Return the [X, Y] coordinate for the center point of the cell that contains the specified text.  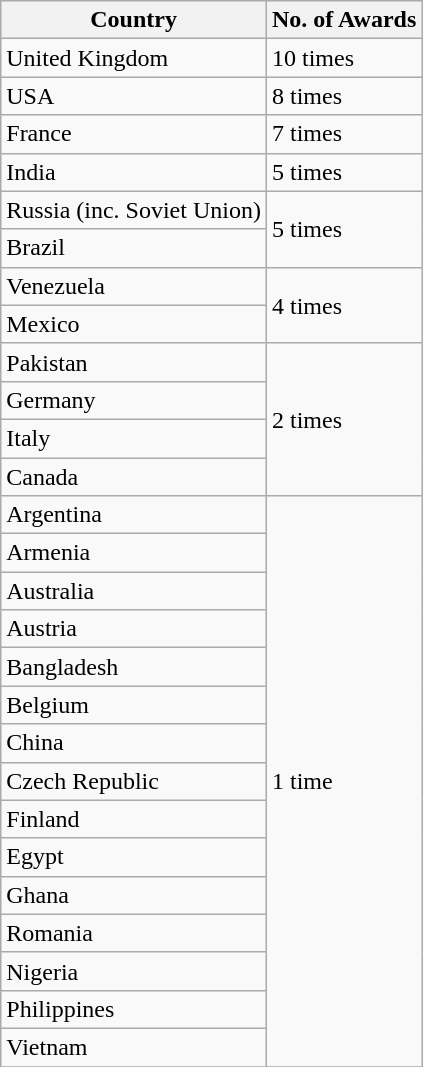
Ghana [134, 895]
Germany [134, 400]
10 times [344, 58]
Armenia [134, 553]
2 times [344, 419]
Egypt [134, 857]
Argentina [134, 515]
8 times [344, 96]
Venezuela [134, 286]
Pakistan [134, 362]
Country [134, 20]
Philippines [134, 1009]
Romania [134, 933]
Bangladesh [134, 667]
Austria [134, 629]
Vietnam [134, 1047]
USA [134, 96]
Czech Republic [134, 781]
Finland [134, 819]
No. of Awards [344, 20]
7 times [344, 134]
China [134, 743]
Canada [134, 477]
Nigeria [134, 971]
1 time [344, 782]
India [134, 172]
Russia (inc. Soviet Union) [134, 210]
Mexico [134, 324]
Australia [134, 591]
United Kingdom [134, 58]
Italy [134, 438]
Belgium [134, 705]
Brazil [134, 248]
4 times [344, 305]
France [134, 134]
